Locate the cell with the specified text and output its (x, y) center coordinate. 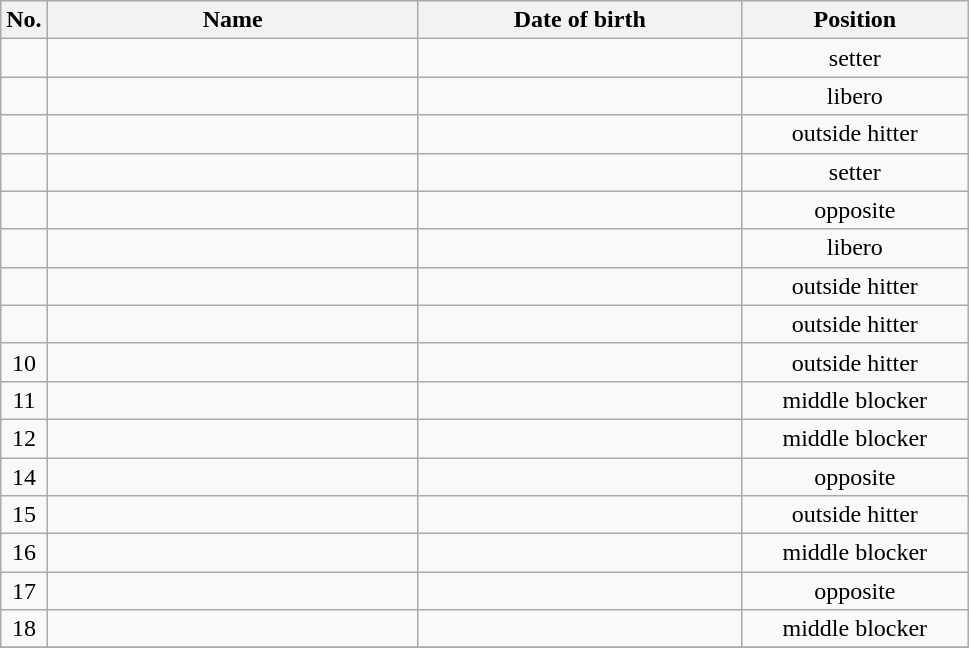
Name (232, 20)
No. (24, 20)
12 (24, 438)
Position (854, 20)
18 (24, 629)
Date of birth (580, 20)
16 (24, 553)
15 (24, 515)
14 (24, 477)
10 (24, 362)
11 (24, 400)
17 (24, 591)
